Provide the (x, y) coordinate of the cell's center where the given text is located.  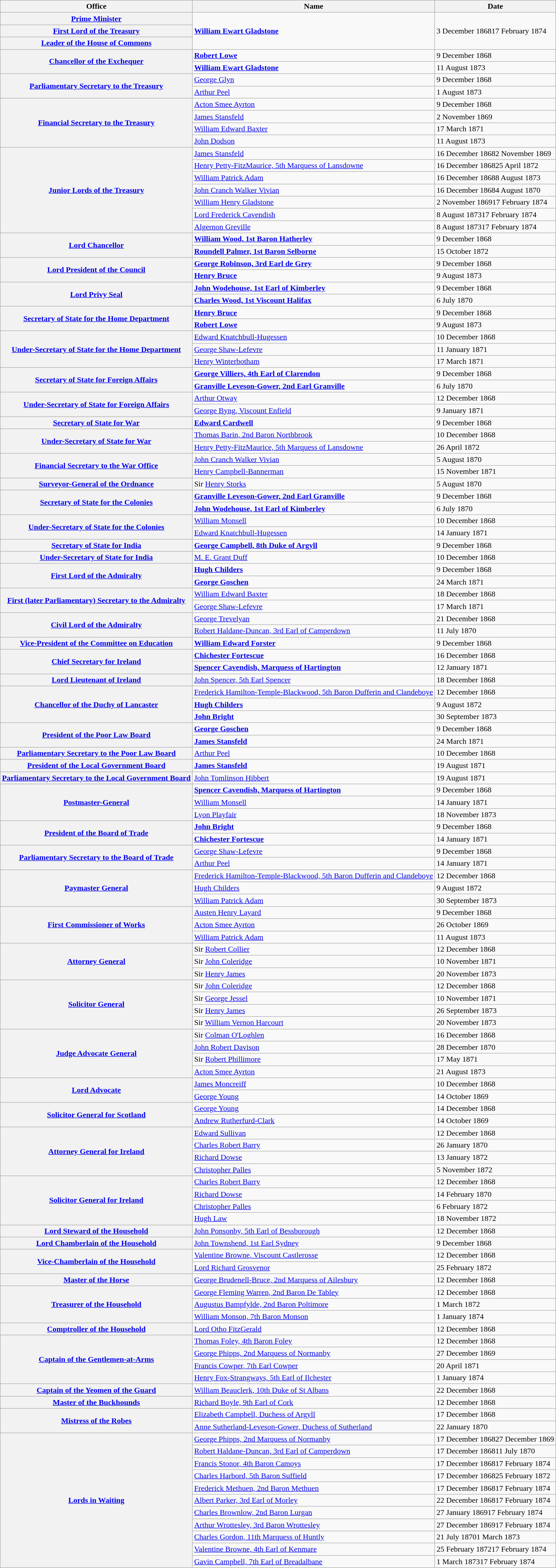
Arthur Wrottesley, 3rd Baron Wrottesley (313, 1525)
William Edward Forster (313, 643)
Secretary of State for India (97, 545)
Thomas Foley, 4th Baron Foley (313, 1341)
Elizabeth Campbell, Duchess of Argyll (313, 1415)
14 December 1868 (495, 1108)
George Fleming Warren, 2nd Baron De Tabley (313, 1292)
13 January 1872 (495, 1158)
Lord President of the Council (97, 270)
1 March 1872 (495, 1304)
Under-Secretary of State for the Home Department (97, 349)
Lord Richard Grosvenor (313, 1268)
11 July 1870 (495, 631)
Office (97, 6)
21 December 1868 (495, 619)
Civil Lord of the Admiralty (97, 625)
Solicitor General for Ireland (97, 1200)
Name (313, 6)
Chancellor of the Duchy of Lancaster (97, 704)
Edward Sullivan (313, 1133)
Albert Parker, 3rd Earl of Morley (313, 1500)
15 October 1872 (495, 251)
Parliamentary Secretary to the Treasury (97, 86)
James Moncreiff (313, 1084)
26 September 1873 (495, 1010)
12 January 1871 (495, 668)
18 November 1872 (495, 1219)
Sir Henry Storks (313, 484)
Richard Boyle, 9th Earl of Cork (313, 1402)
26 October 1869 (495, 925)
9 January 1871 (495, 410)
John Dodson (313, 141)
First Lord of the Treasury (97, 31)
John Ponsonby, 5th Earl of Bessborough (313, 1231)
17 December 186811 July 1870 (495, 1451)
Augustus Bampfylde, 2nd Baron Poltimore (313, 1304)
22 December 186817 February 1874 (495, 1500)
27 December 1869 (495, 1353)
M. E. Grant Duff (313, 558)
Vice-Chamberlain of the Household (97, 1261)
16 December 18684 August 1870 (495, 190)
Lord Chamberlain of the Household (97, 1243)
First Commissioner of Works (97, 925)
John Spencer, 5th Earl Spencer (313, 680)
George Byng, Viscount Enfield (313, 410)
18 November 1873 (495, 815)
Under-Secretary of State for War (97, 441)
15 November 1871 (495, 472)
Sir Robert Phillimore (313, 1059)
6 February 1872 (495, 1206)
21 July 18701 March 1873 (495, 1537)
Parliamentary Secretary to the Poor Law Board (97, 753)
20 April 1871 (495, 1366)
26 April 1872 (495, 447)
Chancellor of the Exchequer (97, 61)
Henry Campbell-Bannerman (313, 472)
17 December 1868 (495, 1415)
25 February 187217 February 1874 (495, 1549)
William Beauclerk, 10th Duke of St Albans (313, 1390)
26 January 1870 (495, 1145)
17 December 186825 February 1872 (495, 1476)
Mistress of the Robes (97, 1421)
Francis Cowper, 7th Earl Cowper (313, 1366)
William Monson, 7th Baron Monson (313, 1316)
Parliamentary Secretary to the Board of Trade (97, 857)
Charles Harbord, 5th Baron Suffield (313, 1476)
Lord Frederick Cavendish (313, 215)
Charles Brownlow, 2nd Baron Lurgan (313, 1512)
Sir George Jessel (313, 998)
Sir Robert Collier (313, 949)
27 January 186917 February 1874 (495, 1512)
Attorney General (97, 962)
Judge Advocate General (97, 1053)
Comptroller of the Household (97, 1329)
Charles Gordon, 11th Marquess of Huntly (313, 1537)
Lord Advocate (97, 1090)
Secretary of State for the Colonies (97, 502)
Chief Secretary for Ireland (97, 661)
Solicitor General (97, 1004)
John Townshend, 1st Earl Sydney (313, 1243)
Valentine Browne, 4th Earl of Kenmare (313, 1549)
17 December 186827 December 1869 (495, 1439)
16 December 186825 April 1872 (495, 166)
John Robert Davison (313, 1047)
Anne Sutherland-Leveson-Gower, Duchess of Sutherland (313, 1427)
Lord Chancellor (97, 245)
Paymaster General (97, 888)
George Villiers, 4th Earl of Clarendon (313, 374)
27 December 186917 February 1874 (495, 1525)
Frederick Methuen, 2nd Baron Methuen (313, 1488)
Parliamentary Secretary to the Local Government Board (97, 778)
Postmaster-General (97, 802)
Secretary of State for the Home Department (97, 318)
3 December 186817 February 1874 (495, 31)
Prime Minister (97, 19)
16 December 18682 November 1869 (495, 153)
2 November 1869 (495, 116)
Under-Secretary of State for the Colonies (97, 527)
Hugh Law (313, 1219)
First Lord of the Admiralty (97, 576)
Secretary of State for Foreign Affairs (97, 380)
President of the Local Government Board (97, 766)
Junior Lords of the Treasury (97, 190)
14 February 1870 (495, 1194)
Financial Secretary to the War Office (97, 466)
17 May 1871 (495, 1059)
2 November 186917 February 1874 (495, 202)
Lord Otho FitzGerald (313, 1329)
Lord Lieutenant of Ireland (97, 680)
Financial Secretary to the Treasury (97, 123)
Treasurer of the Household (97, 1304)
William Henry Gladstone (313, 202)
Henry Fox-Strangways, 5th Earl of Ilchester (313, 1378)
Attorney General for Ireland (97, 1151)
16 December 18688 August 1873 (495, 178)
Thomas Barin, 2nd Baron Northbrook (313, 435)
Roundell Palmer, 1st Baron Selborne (313, 251)
President of the Board of Trade (97, 833)
George Trevelyan (313, 619)
Lyon Playfair (313, 815)
George Glyn (313, 80)
11 January 1871 (495, 349)
Arthur Otway (313, 398)
George Robinson, 3rd Earl de Grey (313, 263)
Lord Privy Seal (97, 294)
Henry Winterbotham (313, 362)
22 January 1870 (495, 1427)
Under-Secretary of State for India (97, 558)
5 November 1872 (495, 1170)
Austen Henry Layard (313, 912)
Surveyor-General of the Ordnance (97, 484)
Under-Secretary of State for Foreign Affairs (97, 404)
22 December 1868 (495, 1390)
Valentine Browne, Viscount Castlerosse (313, 1255)
Gavin Campbell, 7th Earl of Breadalbane (313, 1562)
First (later Parliamentary) Secretary to the Admiralty (97, 600)
28 December 1870 (495, 1047)
President of the Poor Law Board (97, 735)
Lords in Waiting (97, 1500)
Secretary of State for War (97, 423)
Lord Steward of the Household (97, 1231)
John Tomlinson Hibbert (313, 778)
George Campbell, 8th Duke of Argyll (313, 545)
Andrew Rutherfurd-Clark (313, 1121)
William Wood, 1st Baron Hatherley (313, 239)
Captain of the Gentlemen-at-Arms (97, 1360)
Charles Wood, 1st Viscount Halifax (313, 300)
Date (495, 6)
Francis Stonor, 4th Baron Camoys (313, 1463)
Vice-President of the Committee on Education (97, 643)
Algernon Greville (313, 227)
Sir William Vernon Harcourt (313, 1023)
Leader of the House of Commons (97, 43)
George Brudenell-Bruce, 2nd Marquess of Ailesbury (313, 1280)
1 August 1873 (495, 92)
Master of the Horse (97, 1280)
1 March 187317 February 1874 (495, 1562)
Captain of the Yeomen of the Guard (97, 1390)
Edward Cardwell (313, 423)
Sir Colman O'Loghlen (313, 1035)
21 August 1873 (495, 1072)
25 February 1872 (495, 1268)
Master of the Buckhounds (97, 1402)
Solicitor General for Scotland (97, 1114)
